Locate the cell with the specified text and output its (X, Y) center coordinate. 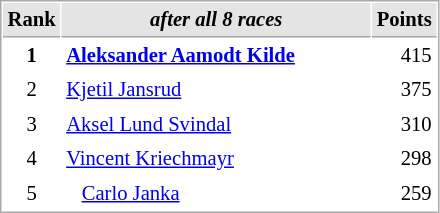
298 (404, 158)
259 (404, 194)
310 (404, 124)
1 (32, 56)
375 (404, 90)
3 (32, 124)
Aleksander Aamodt Kilde (216, 56)
after all 8 races (216, 20)
5 (32, 194)
2 (32, 90)
415 (404, 56)
Aksel Lund Svindal (216, 124)
Carlo Janka (216, 194)
Kjetil Jansrud (216, 90)
Rank (32, 20)
Points (404, 20)
4 (32, 158)
Vincent Kriechmayr (216, 158)
